Return the (X, Y) coordinate for the center point of the cell that contains the specified text.  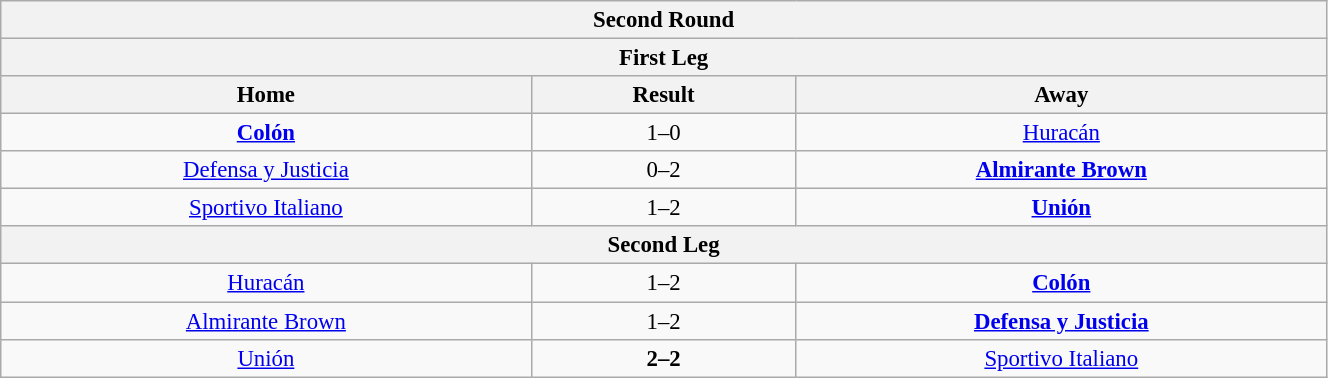
0–2 (664, 170)
1–0 (664, 133)
Second Leg (664, 245)
First Leg (664, 58)
Result (664, 95)
Home (266, 95)
Away (1061, 95)
Second Round (664, 20)
2–2 (664, 358)
